Return [X, Y] of the center of cell containing provided text 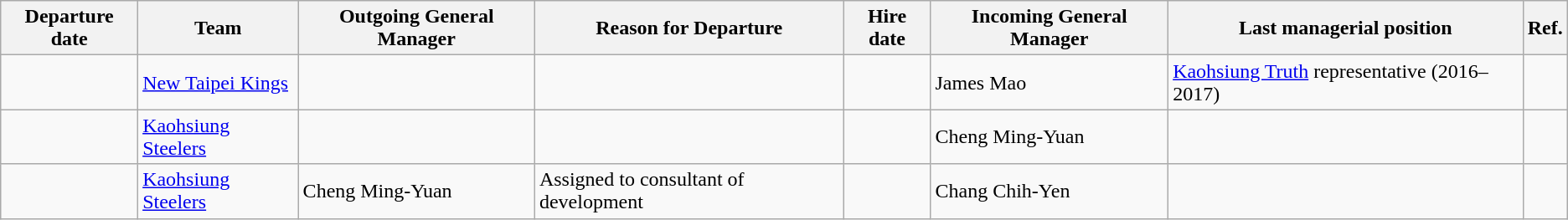
New Taipei Kings [218, 82]
Hire date [887, 28]
Ref. [1545, 28]
James Mao [1050, 82]
Outgoing General Manager [416, 28]
Team [218, 28]
Chang Chih-Yen [1050, 191]
Kaohsiung Truth representative (2016–2017) [1346, 82]
Reason for Departure [689, 28]
Departure date [70, 28]
Assigned to consultant of development [689, 191]
Last managerial position [1346, 28]
Incoming General Manager [1050, 28]
